Find where the given text appears and provide that cell's center as [x, y] coordinate. 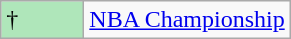
NBA Championship [187, 20]
† [42, 20]
